Output the [X, Y] coordinate of the center of the cell containing the given text.  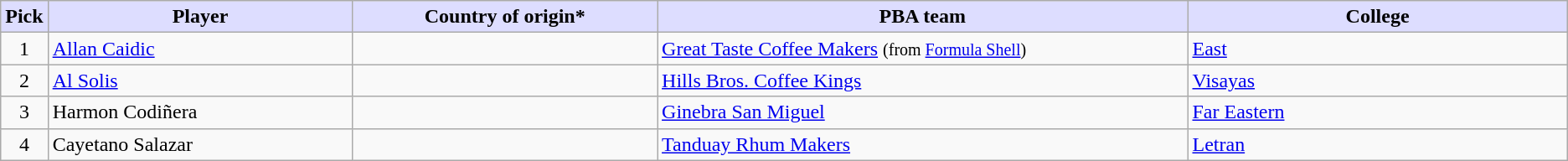
1 [24, 49]
3 [24, 112]
Tanduay Rhum Makers [923, 144]
4 [24, 144]
2 [24, 80]
Allan Caidic [200, 49]
Ginebra San Miguel [923, 112]
Pick [24, 17]
Player [200, 17]
Al Solis [200, 80]
East [1377, 49]
Harmon Codiñera [200, 112]
PBA team [923, 17]
Country of origin* [505, 17]
Great Taste Coffee Makers (from Formula Shell) [923, 49]
Hills Bros. Coffee Kings [923, 80]
Visayas [1377, 80]
Letran [1377, 144]
Cayetano Salazar [200, 144]
Far Eastern [1377, 112]
College [1377, 17]
